Find where the given text appears and provide that cell's center as [x, y] coordinate. 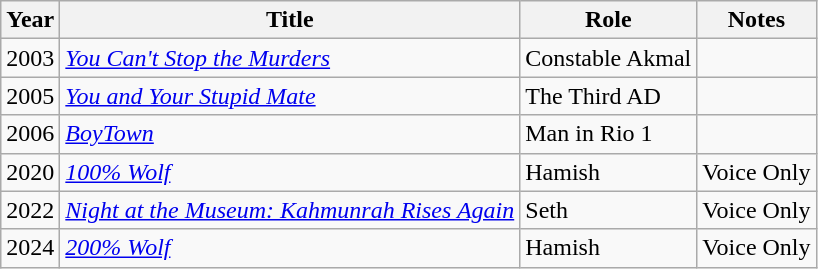
Role [608, 20]
Title [290, 20]
2024 [30, 248]
Constable Akmal [608, 58]
Notes [756, 20]
You Can't Stop the Murders [290, 58]
You and Your Stupid Mate [290, 96]
2005 [30, 96]
100% Wolf [290, 172]
2022 [30, 210]
Year [30, 20]
Man in Rio 1 [608, 134]
The Third AD [608, 96]
200% Wolf [290, 248]
2020 [30, 172]
Night at the Museum: Kahmunrah Rises Again [290, 210]
Seth [608, 210]
2006 [30, 134]
2003 [30, 58]
BoyTown [290, 134]
